Return (x, y) of the center of cell containing provided text 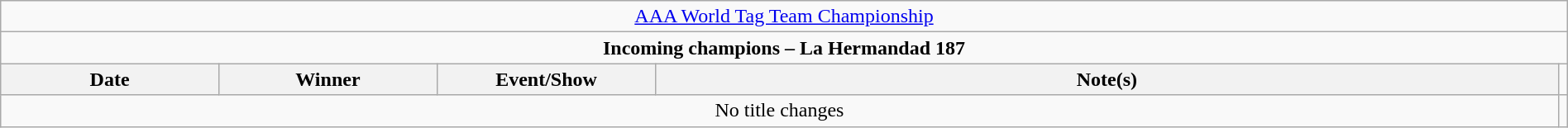
Note(s) (1107, 79)
Incoming champions – La Hermandad 187 (784, 48)
AAA World Tag Team Championship (784, 17)
Winner (327, 79)
Date (110, 79)
No title changes (779, 111)
Event/Show (546, 79)
